Identify which cell holds the provided text, then report its [x, y] central coordinate. 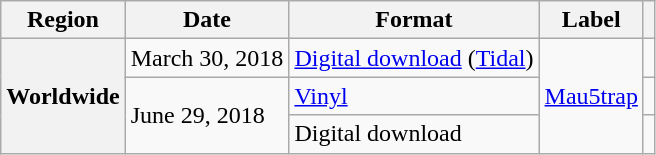
Mau5trap [591, 96]
Worldwide [63, 96]
March 30, 2018 [207, 58]
Date [207, 20]
Digital download (Tidal) [414, 58]
Vinyl [414, 96]
Digital download [414, 134]
Label [591, 20]
Format [414, 20]
Region [63, 20]
June 29, 2018 [207, 115]
